Provide the (x, y) coordinate of the cell's center where the given text is located.  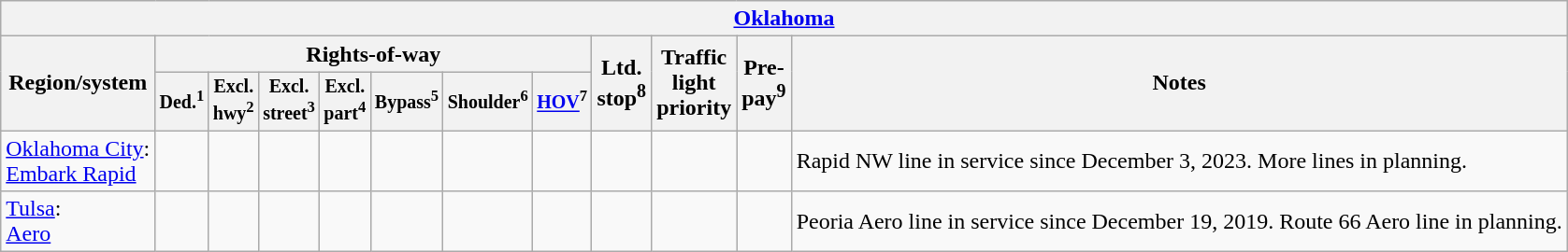
Shoulder6 (488, 101)
Peoria Aero line in service since December 19, 2019. Route 66 Aero line in planning. (1179, 222)
Excl.part4 (345, 101)
Oklahoma (784, 19)
Pre-pay9 (764, 84)
Notes (1179, 84)
Excl.street3 (288, 101)
Bypass5 (407, 101)
Rapid NW line in service since December 3, 2023. More lines in planning. (1179, 161)
Rights-of-way (374, 54)
Excl.hwy2 (234, 101)
Ltd.stop8 (622, 84)
Tulsa:Aero (79, 222)
Trafficlightpriority (694, 84)
Region/system (79, 84)
HOV7 (563, 101)
Ded.1 (181, 101)
Oklahoma City:Embark Rapid (79, 161)
